Determine the (x, y) coordinate at the center of the cell enclosing the given text.  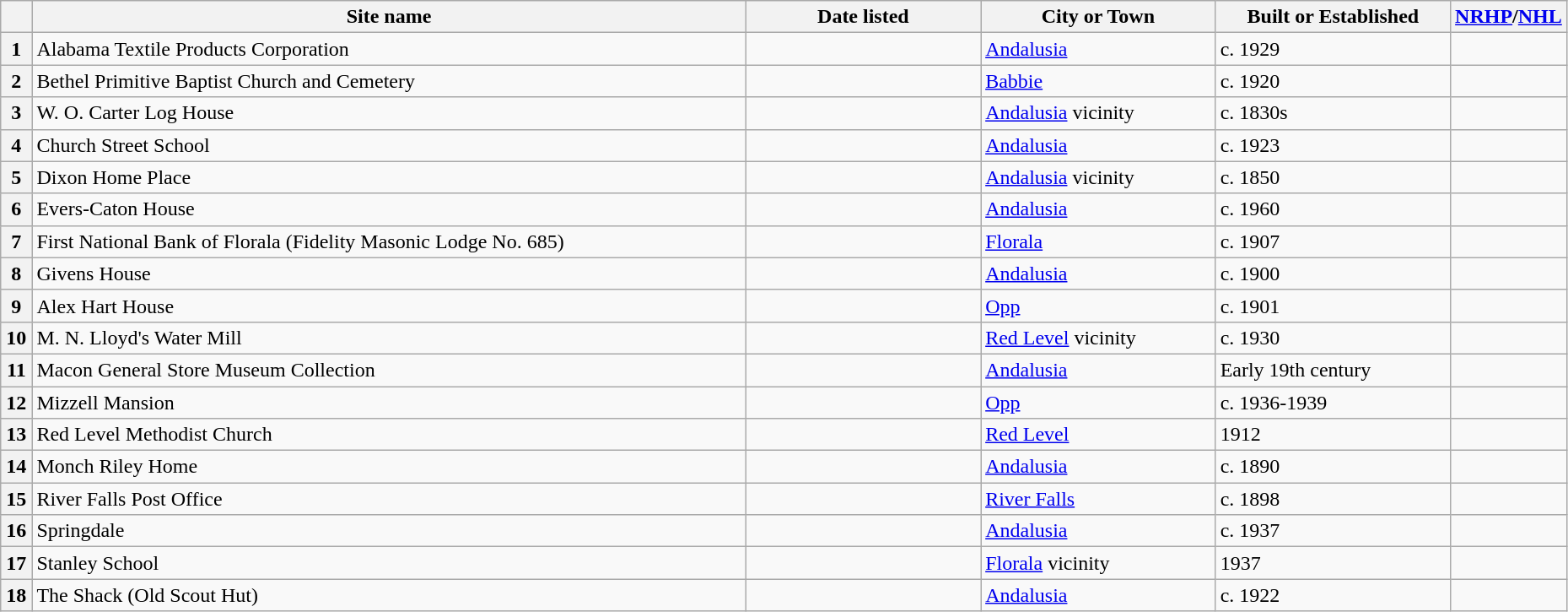
c. 1937 (1333, 531)
c. 1920 (1333, 81)
City or Town (1098, 17)
c. 1960 (1333, 209)
9 (17, 306)
1937 (1333, 563)
14 (17, 467)
Florala (1098, 241)
2 (17, 81)
Alabama Textile Products Corporation (389, 49)
c. 1929 (1333, 49)
Macon General Store Museum Collection (389, 370)
Monch Riley Home (389, 467)
Site name (389, 17)
7 (17, 241)
River Falls (1098, 499)
Dixon Home Place (389, 177)
5 (17, 177)
Built or Established (1333, 17)
c. 1850 (1333, 177)
First National Bank of Florala (Fidelity Masonic Lodge No. 685) (389, 241)
M. N. Lloyd's Water Mill (389, 338)
3 (17, 113)
The Shack (Old Scout Hut) (389, 595)
Evers-Caton House (389, 209)
Red Level vicinity (1098, 338)
Early 19th century (1333, 370)
c. 1898 (1333, 499)
Stanley School (389, 563)
1 (17, 49)
8 (17, 274)
Springdale (389, 531)
Alex Hart House (389, 306)
River Falls Post Office (389, 499)
15 (17, 499)
Church Street School (389, 145)
c. 1936-1939 (1333, 403)
16 (17, 531)
c. 1830s (1333, 113)
Florala vicinity (1098, 563)
c. 1890 (1333, 467)
Red Level (1098, 435)
10 (17, 338)
c. 1901 (1333, 306)
1912 (1333, 435)
12 (17, 403)
Bethel Primitive Baptist Church and Cemetery (389, 81)
Babbie (1098, 81)
13 (17, 435)
17 (17, 563)
18 (17, 595)
c. 1922 (1333, 595)
6 (17, 209)
NRHP/NHL (1509, 17)
c. 1923 (1333, 145)
W. O. Carter Log House (389, 113)
Mizzell Mansion (389, 403)
4 (17, 145)
Red Level Methodist Church (389, 435)
Givens House (389, 274)
Date listed (863, 17)
c. 1900 (1333, 274)
c. 1930 (1333, 338)
c. 1907 (1333, 241)
11 (17, 370)
